Locate the cell with the specified text and output its (x, y) center coordinate. 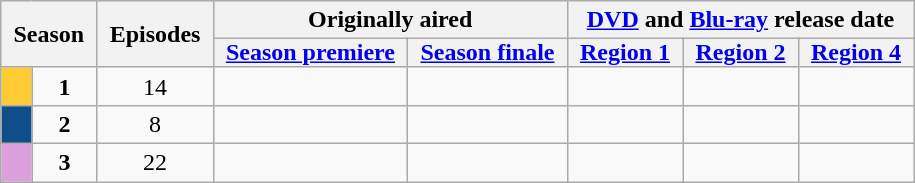
Season premiere (310, 53)
Season (49, 34)
14 (155, 86)
Region 4 (856, 53)
Region 2 (741, 53)
Episodes (155, 34)
Region 1 (625, 53)
DVD and Blu-ray release date (740, 20)
1 (64, 86)
2 (64, 124)
3 (64, 162)
22 (155, 162)
Originally aired (390, 20)
Season finale (488, 53)
8 (155, 124)
